Scan for the cell matching the given text and deliver its [X, Y] coordinate at center. 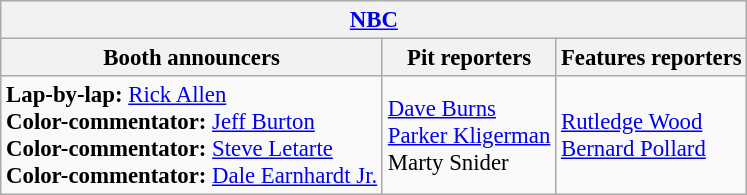
Features reporters [652, 58]
Pit reporters [468, 58]
NBC [374, 20]
Lap-by-lap: Rick AllenColor-commentator: Jeff BurtonColor-commentator: Steve LetarteColor-commentator: Dale Earnhardt Jr. [192, 136]
Booth announcers [192, 58]
Dave BurnsParker KligermanMarty Snider [468, 136]
Rutledge WoodBernard Pollard [652, 136]
